Find where the given text appears and provide that cell's center as [X, Y] coordinate. 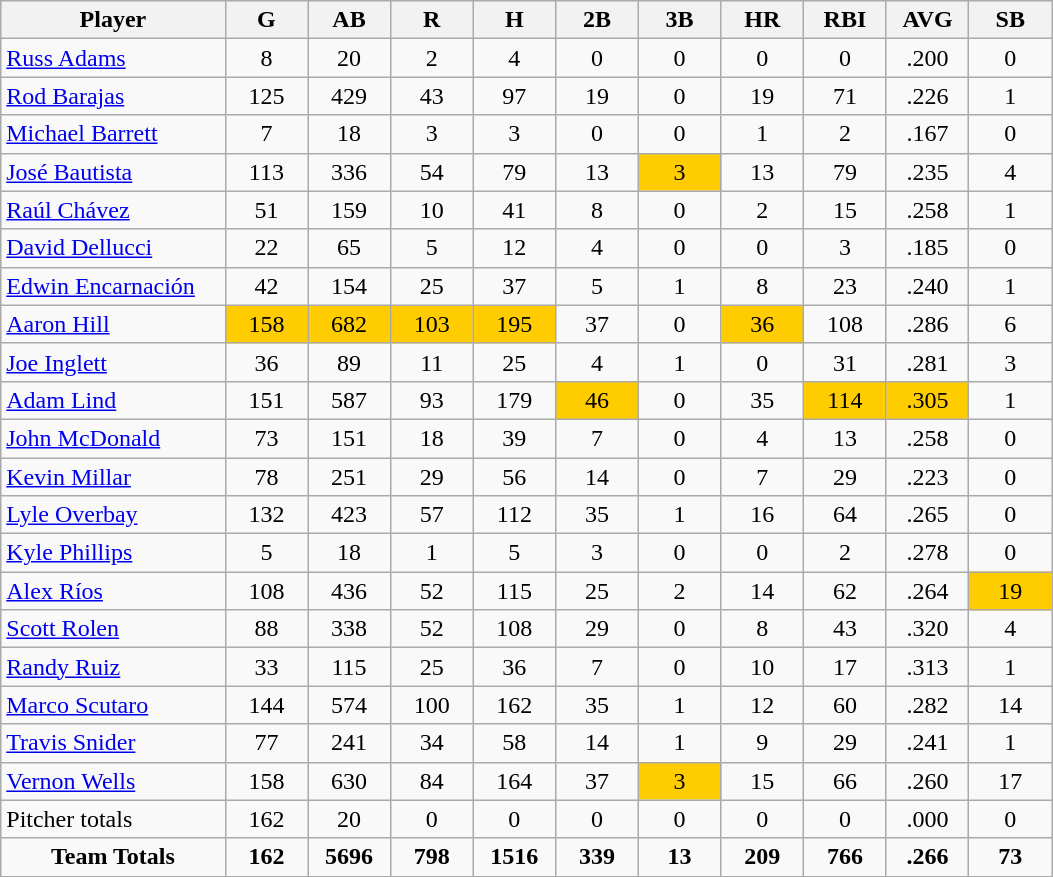
Alex Ríos [113, 591]
David Dellucci [113, 248]
100 [432, 705]
436 [350, 591]
.240 [928, 286]
241 [350, 743]
34 [432, 743]
Kyle Phillips [113, 553]
113 [266, 172]
G [266, 20]
Aaron Hill [113, 324]
Joe Inglett [113, 362]
.241 [928, 743]
.185 [928, 248]
682 [350, 324]
46 [598, 400]
.226 [928, 96]
.167 [928, 134]
57 [432, 515]
154 [350, 286]
Lyle Overbay [113, 515]
.000 [928, 819]
336 [350, 172]
209 [762, 857]
23 [846, 286]
71 [846, 96]
89 [350, 362]
114 [846, 400]
.282 [928, 705]
RBI [846, 20]
22 [266, 248]
159 [350, 210]
AVG [928, 20]
42 [266, 286]
Pitcher totals [113, 819]
.305 [928, 400]
AB [350, 20]
11 [432, 362]
Russ Adams [113, 58]
41 [514, 210]
.266 [928, 857]
84 [432, 781]
.235 [928, 172]
60 [846, 705]
339 [598, 857]
Travis Snider [113, 743]
SB [1010, 20]
574 [350, 705]
587 [350, 400]
3B [680, 20]
33 [266, 667]
Adam Lind [113, 400]
125 [266, 96]
9 [762, 743]
5696 [350, 857]
93 [432, 400]
Edwin Encarnación [113, 286]
José Bautista [113, 172]
.200 [928, 58]
144 [266, 705]
429 [350, 96]
.278 [928, 553]
Team Totals [113, 857]
Marco Scutaro [113, 705]
423 [350, 515]
66 [846, 781]
766 [846, 857]
164 [514, 781]
132 [266, 515]
.264 [928, 591]
Scott Rolen [113, 629]
112 [514, 515]
39 [514, 438]
.260 [928, 781]
.320 [928, 629]
16 [762, 515]
HR [762, 20]
6 [1010, 324]
.223 [928, 477]
1516 [514, 857]
338 [350, 629]
.286 [928, 324]
798 [432, 857]
Michael Barrett [113, 134]
Vernon Wells [113, 781]
195 [514, 324]
Kevin Millar [113, 477]
Player [113, 20]
Raúl Chávez [113, 210]
.265 [928, 515]
179 [514, 400]
64 [846, 515]
77 [266, 743]
251 [350, 477]
.313 [928, 667]
H [514, 20]
John McDonald [113, 438]
97 [514, 96]
Rod Barajas [113, 96]
2B [598, 20]
31 [846, 362]
54 [432, 172]
88 [266, 629]
56 [514, 477]
103 [432, 324]
62 [846, 591]
630 [350, 781]
.281 [928, 362]
78 [266, 477]
58 [514, 743]
R [432, 20]
65 [350, 248]
51 [266, 210]
Randy Ruiz [113, 667]
